Extract the [x, y] coordinate from the center of the cell holding the provided text.  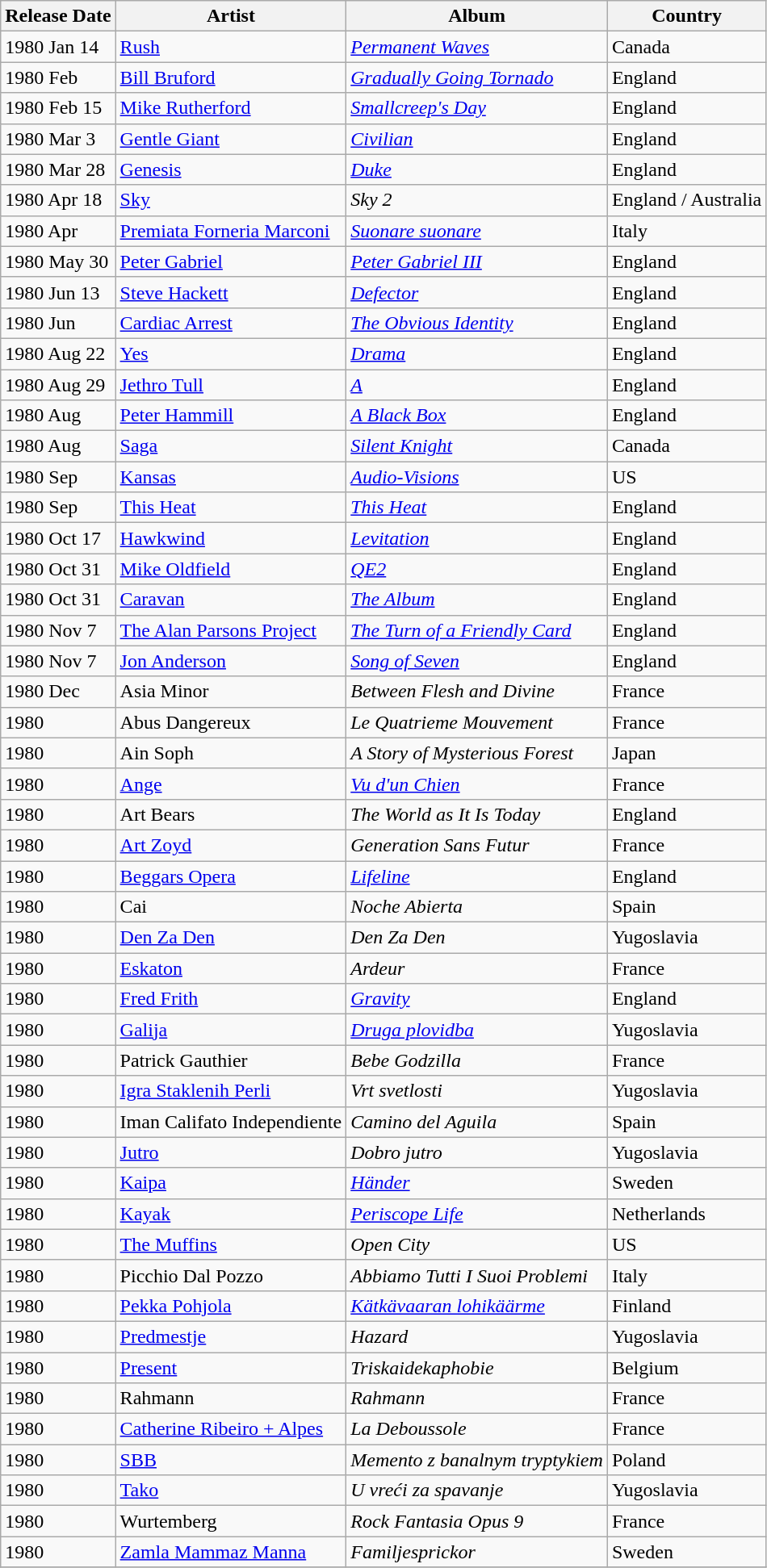
Peter Gabriel [231, 261]
Jutro [231, 1152]
Igra Staklenih Perli [231, 1091]
Smallcreep's Day [477, 108]
Cai [231, 907]
Sky 2 [477, 200]
Jethro Tull [231, 385]
1980 Aug 29 [58, 385]
Mike Rutherford [231, 108]
Le Quatrieme Mouvement [477, 722]
The Alan Parsons Project [231, 630]
1980 Jan 14 [58, 47]
Periscope Life [477, 1214]
1980 Dec [58, 692]
Art Zoyd [231, 845]
1980 Apr 18 [58, 200]
Gentle Giant [231, 139]
Predmestje [231, 1336]
Defector [477, 292]
Netherlands [686, 1214]
Asia Minor [231, 692]
Zamla Mammaz Manna [231, 1552]
1980 Jun 13 [58, 292]
Vrt svetlosti [477, 1091]
Fred Frith [231, 999]
U vreći za spavanje [477, 1491]
Poland [686, 1460]
Catherine Ribeiro + Alpes [231, 1429]
Generation Sans Futur [477, 845]
Open City [477, 1244]
Cardiac Arrest [231, 323]
Artist [231, 16]
The Obvious Identity [477, 323]
Kansas [231, 477]
Camino del Aguila [477, 1122]
Lifeline [477, 876]
La Deboussole [477, 1429]
1980 May 30 [58, 261]
Jon Anderson [231, 661]
Gravity [477, 999]
The Album [477, 600]
Abbiamo Tutti I Suoi Problemi [477, 1275]
Triskaidekaphobie [477, 1368]
Peter Hammill [231, 416]
1980 Jun [58, 323]
Beggars Opera [231, 876]
Release Date [58, 16]
Noche Abierta [477, 907]
The Muffins [231, 1244]
1980 Aug 22 [58, 353]
Tako [231, 1491]
1980 Mar 28 [58, 169]
Vu d'un Chien [477, 784]
A Story of Mysterious Forest [477, 753]
Album [477, 16]
Familjesprickor [477, 1552]
Caravan [231, 600]
Bebe Godzilla [477, 1060]
Kaipa [231, 1183]
Saga [231, 446]
Wurtemberg [231, 1521]
Abus Dangereux [231, 722]
Memento z banalnym tryptykiem [477, 1460]
Galija [231, 1030]
Steve Hackett [231, 292]
Country [686, 16]
Sky [231, 200]
1980 Mar 3 [58, 139]
Hawkwind [231, 538]
The Turn of a Friendly Card [477, 630]
Between Flesh and Divine [477, 692]
1980 Oct 17 [58, 538]
The World as It Is Today [477, 814]
Finland [686, 1306]
Silent Knight [477, 446]
Levitation [477, 538]
Audio-Visions [477, 477]
Japan [686, 753]
Rock Fantasia Opus 9 [477, 1521]
Duke [477, 169]
SBB [231, 1460]
Mike Oldfield [231, 569]
A Black Box [477, 416]
Suonare suonare [477, 231]
Patrick Gauthier [231, 1060]
1980 Feb [58, 77]
Yes [231, 353]
QE2 [477, 569]
Permanent Waves [477, 47]
Peter Gabriel III [477, 261]
Ange [231, 784]
Civilian [477, 139]
Picchio Dal Pozzo [231, 1275]
Belgium [686, 1368]
England / Australia [686, 200]
Genesis [231, 169]
Premiata Forneria Marconi [231, 231]
Kayak [231, 1214]
Ardeur [477, 968]
Art Bears [231, 814]
Händer [477, 1183]
Pekka Pohjola [231, 1306]
Iman Califato Independiente [231, 1122]
Gradually Going Tornado [477, 77]
Hazard [477, 1336]
Eskaton [231, 968]
A [477, 385]
Drama [477, 353]
Druga plovidba [477, 1030]
Present [231, 1368]
Kätkävaaran lohikäärme [477, 1306]
Dobro jutro [477, 1152]
Bill Bruford [231, 77]
Rush [231, 47]
1980 Feb 15 [58, 108]
1980 Apr [58, 231]
Ain Soph [231, 753]
Song of Seven [477, 661]
